Provide the (X, Y) coordinate of the cell's center where the given text is located.  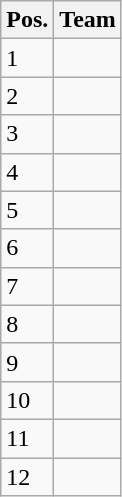
2 (28, 96)
8 (28, 324)
9 (28, 362)
1 (28, 58)
Team (88, 20)
10 (28, 400)
11 (28, 438)
12 (28, 477)
5 (28, 210)
3 (28, 134)
7 (28, 286)
6 (28, 248)
Pos. (28, 20)
4 (28, 172)
